For the text-containing cell, return its midpoint in (x, y) coordinate format. 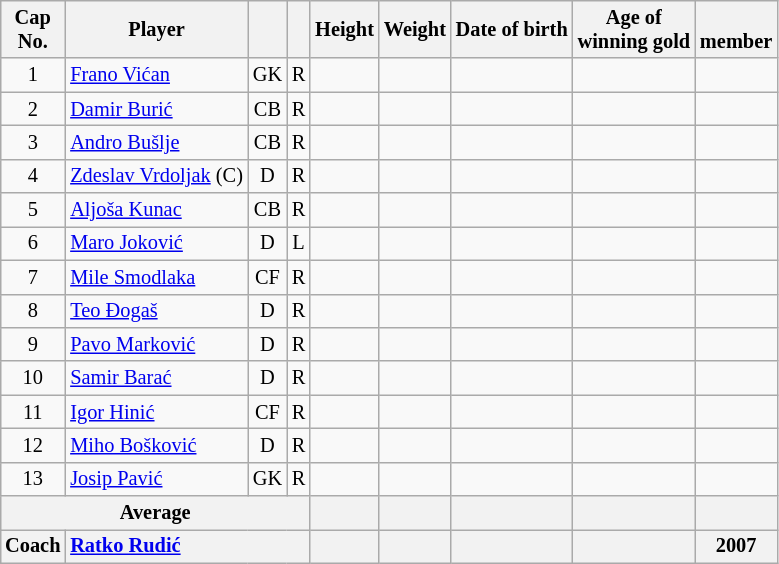
L (298, 243)
Aljoša Kunac (156, 210)
Maro Joković (156, 243)
Ratko Rudić (188, 546)
2 (32, 109)
Mile Smodlaka (156, 277)
Igor Hinić (156, 412)
7 (32, 277)
9 (32, 344)
member (736, 29)
12 (32, 445)
11 (32, 412)
Player (156, 29)
Teo Đogaš (156, 311)
13 (32, 479)
Andro Bušlje (156, 142)
Weight (415, 29)
CapNo. (32, 29)
6 (32, 243)
Pavo Marković (156, 344)
Zdeslav Vrdoljak (C) (156, 176)
3 (32, 142)
Date of birth (512, 29)
Average (155, 513)
Height (344, 29)
Age ofwinning gold (634, 29)
2007 (736, 546)
Frano Vićan (156, 75)
5 (32, 210)
Miho Bošković (156, 445)
1 (32, 75)
Damir Burić (156, 109)
Josip Pavić (156, 479)
4 (32, 176)
10 (32, 378)
Coach (32, 546)
Samir Barać (156, 378)
8 (32, 311)
